Return the [x, y] coordinate for the center point of the cell that contains the specified text.  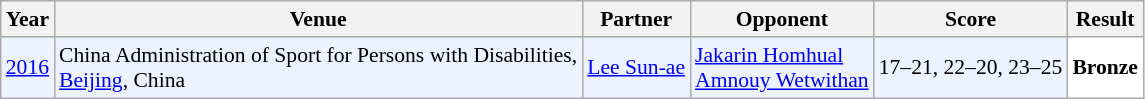
Lee Sun-ae [636, 68]
2016 [28, 68]
China Administration of Sport for Persons with Disabilities,Beijing, China [318, 68]
Year [28, 19]
Venue [318, 19]
Partner [636, 19]
Opponent [782, 19]
Score [971, 19]
Result [1105, 19]
Jakarin Homhual Amnouy Wetwithan [782, 68]
17–21, 22–20, 23–25 [971, 68]
Bronze [1105, 68]
